Extract the (X, Y) coordinate from the center of the cell holding the provided text.  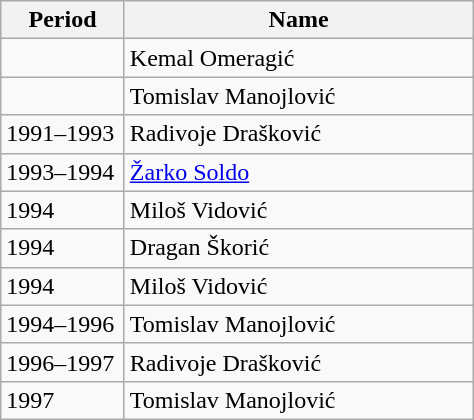
Žarko Soldo (298, 172)
1994–1996 (63, 324)
1996–1997 (63, 362)
Period (63, 20)
Name (298, 20)
Dragan Škorić (298, 248)
1997 (63, 400)
1991–1993 (63, 134)
1993–1994 (63, 172)
Kemal Omeragić (298, 58)
